Find where the given text appears and provide that cell's center as [x, y] coordinate. 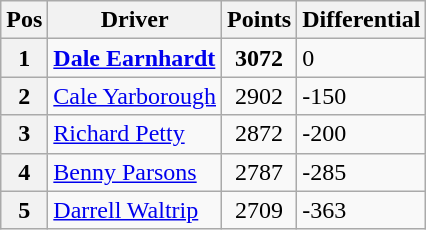
Differential [362, 20]
2 [24, 96]
2902 [260, 96]
-285 [362, 172]
-150 [362, 96]
Cale Yarborough [135, 96]
2872 [260, 134]
Driver [135, 20]
3 [24, 134]
5 [24, 210]
Richard Petty [135, 134]
-200 [362, 134]
Dale Earnhardt [135, 58]
Points [260, 20]
Benny Parsons [135, 172]
4 [24, 172]
1 [24, 58]
2709 [260, 210]
3072 [260, 58]
2787 [260, 172]
-363 [362, 210]
0 [362, 58]
Darrell Waltrip [135, 210]
Pos [24, 20]
